Extract the [x, y] coordinate from the center of the cell holding the provided text.  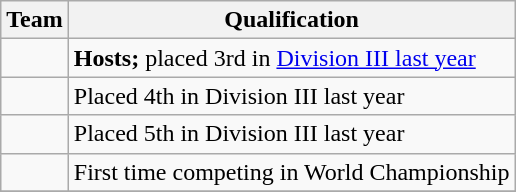
Team [35, 20]
First time competing in World Championship [292, 172]
Qualification [292, 20]
Placed 5th in Division III last year [292, 134]
Hosts; placed 3rd in Division III last year [292, 58]
Placed 4th in Division III last year [292, 96]
